Scan for the cell matching the given text and deliver its [X, Y] coordinate at center. 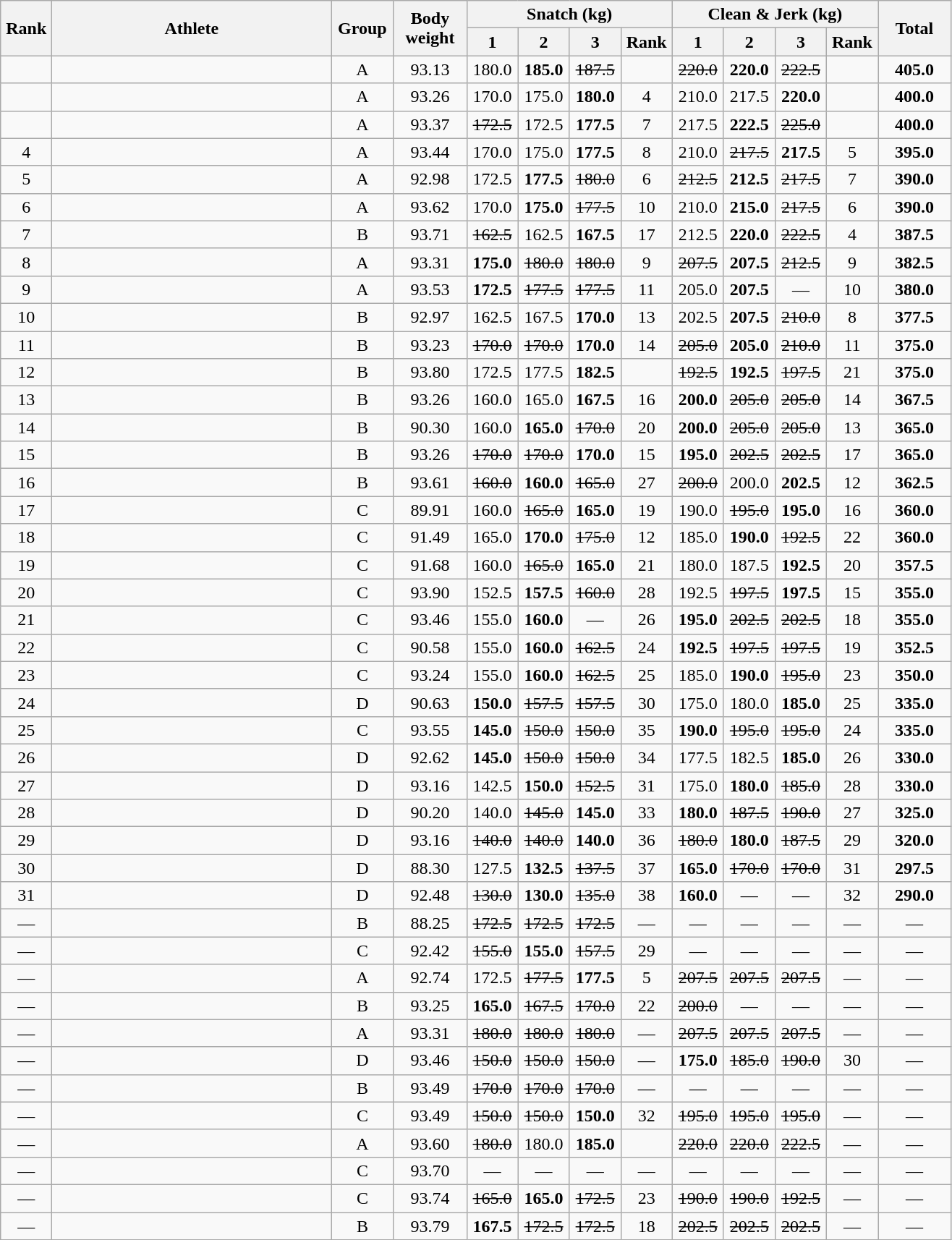
93.55 [430, 730]
362.5 [914, 483]
92.97 [430, 317]
93.37 [430, 124]
380.0 [914, 289]
90.63 [430, 702]
89.91 [430, 510]
357.5 [914, 565]
93.53 [430, 289]
320.0 [914, 841]
88.25 [430, 923]
88.30 [430, 868]
92.98 [430, 179]
93.74 [430, 1198]
352.5 [914, 647]
367.5 [914, 400]
92.48 [430, 896]
93.44 [430, 152]
35 [647, 730]
387.5 [914, 234]
Group [362, 28]
93.90 [430, 593]
93.71 [430, 234]
135.0 [595, 896]
93.80 [430, 373]
Clean & Jerk (kg) [775, 14]
142.5 [492, 785]
395.0 [914, 152]
93.13 [430, 69]
92.62 [430, 757]
93.60 [430, 1143]
90.20 [430, 813]
90.30 [430, 428]
382.5 [914, 262]
37 [647, 868]
34 [647, 757]
91.68 [430, 565]
93.24 [430, 675]
325.0 [914, 813]
132.5 [544, 868]
215.0 [749, 207]
297.5 [914, 868]
Athlete [192, 28]
90.58 [430, 647]
33 [647, 813]
93.25 [430, 1006]
91.49 [430, 538]
Snatch (kg) [569, 14]
290.0 [914, 896]
137.5 [595, 868]
Total [914, 28]
92.42 [430, 951]
127.5 [492, 868]
Body weight [430, 28]
350.0 [914, 675]
36 [647, 841]
93.70 [430, 1171]
377.5 [914, 317]
93.62 [430, 207]
92.74 [430, 978]
93.79 [430, 1226]
93.61 [430, 483]
225.0 [800, 124]
93.23 [430, 345]
38 [647, 896]
405.0 [914, 69]
